Provide the (X, Y) coordinate of the cell's center where the given text is located.  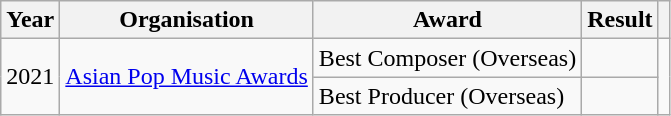
Best Producer (Overseas) (447, 96)
Best Composer (Overseas) (447, 58)
Result (620, 20)
Year (30, 20)
Asian Pop Music Awards (187, 77)
Award (447, 20)
2021 (30, 77)
Organisation (187, 20)
